Identify which cell holds the provided text, then report its [X, Y] central coordinate. 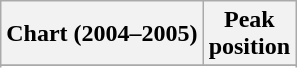
Peak position [249, 34]
Chart (2004–2005) [102, 34]
